Return [X, Y] of the center of cell containing provided text 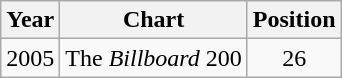
Position [294, 20]
2005 [30, 58]
Year [30, 20]
26 [294, 58]
Chart [154, 20]
The Billboard 200 [154, 58]
